Identify which cell holds the provided text, then report its [x, y] central coordinate. 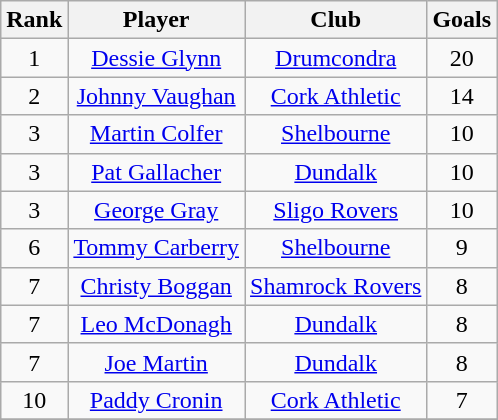
14 [462, 96]
Goals [462, 20]
Leo McDonagh [156, 324]
Club [336, 20]
Drumcondra [336, 58]
Pat Gallacher [156, 172]
6 [34, 248]
2 [34, 96]
Paddy Cronin [156, 400]
George Gray [156, 210]
Martin Colfer [156, 134]
Rank [34, 20]
20 [462, 58]
Sligo Rovers [336, 210]
Christy Boggan [156, 286]
Dessie Glynn [156, 58]
1 [34, 58]
Johnny Vaughan [156, 96]
Joe Martin [156, 362]
Shamrock Rovers [336, 286]
9 [462, 248]
Tommy Carberry [156, 248]
Player [156, 20]
